Locate the cell with the specified text and output its [x, y] center coordinate. 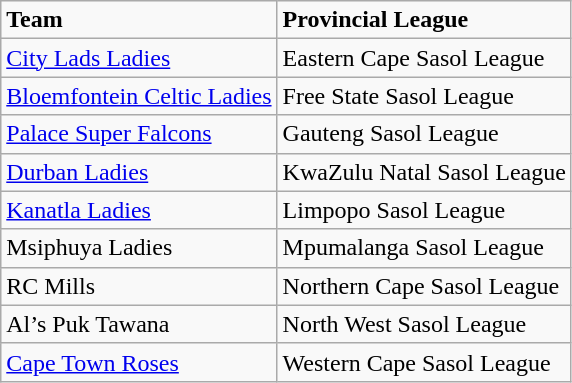
Western Cape Sasol League [424, 362]
Bloemfontein Celtic Ladies [139, 96]
Provincial League [424, 20]
Limpopo Sasol League [424, 210]
Durban Ladies [139, 172]
KwaZulu Natal Sasol League [424, 172]
Msiphuya Ladies [139, 248]
North West Sasol League [424, 324]
Team [139, 20]
RC Mills [139, 286]
Eastern Cape Sasol League [424, 58]
Kanatla Ladies [139, 210]
Cape Town Roses [139, 362]
Northern Cape Sasol League [424, 286]
Palace Super Falcons [139, 134]
City Lads Ladies [139, 58]
Free State Sasol League [424, 96]
Mpumalanga Sasol League [424, 248]
Gauteng Sasol League [424, 134]
Al’s Puk Tawana [139, 324]
